For the text-containing cell, return its midpoint in (x, y) coordinate format. 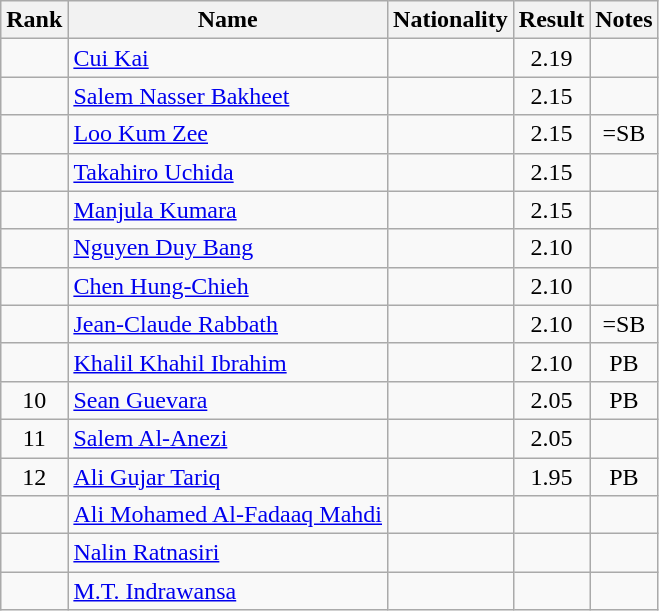
Khalil Khahil Ibrahim (228, 362)
Rank (34, 20)
Nguyen Duy Bang (228, 248)
Sean Guevara (228, 400)
2.19 (551, 58)
Nationality (451, 20)
Notes (624, 20)
Chen Hung-Chieh (228, 286)
10 (34, 400)
Name (228, 20)
Nalin Ratnasiri (228, 553)
Salem Al-Anezi (228, 438)
Result (551, 20)
1.95 (551, 477)
Salem Nasser Bakheet (228, 96)
M.T. Indrawansa (228, 591)
Loo Kum Zee (228, 134)
Manjula Kumara (228, 210)
Ali Gujar Tariq (228, 477)
Jean-Claude Rabbath (228, 324)
Ali Mohamed Al-Fadaaq Mahdi (228, 515)
11 (34, 438)
Cui Kai (228, 58)
Takahiro Uchida (228, 172)
12 (34, 477)
